Output the [X, Y] coordinate of the center of the cell containing the given text.  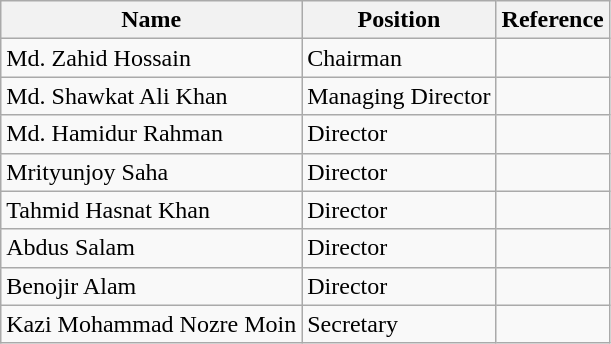
Chairman [399, 58]
Secretary [399, 324]
Tahmid Hasnat Khan [152, 210]
Managing Director [399, 96]
Reference [552, 20]
Kazi Mohammad Nozre Moin [152, 324]
Abdus Salam [152, 248]
Md. Zahid Hossain [152, 58]
Mrityunjoy Saha [152, 172]
Md. Hamidur Rahman [152, 134]
Position [399, 20]
Md. Shawkat Ali Khan [152, 96]
Name [152, 20]
Benojir Alam [152, 286]
